Extract the [x, y] coordinate from the center of the cell holding the provided text.  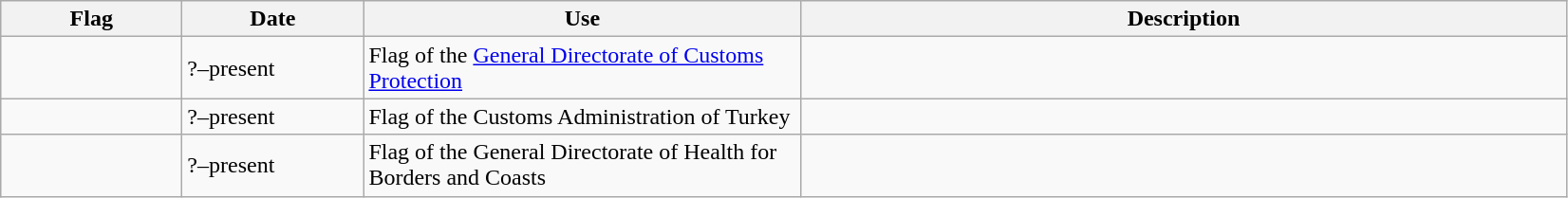
Date [273, 19]
Flag of the General Directorate of Health for Borders and Coasts [583, 165]
Flag of the Customs Administration of Turkey [583, 117]
Flag of the General Directorate of Customs Protection [583, 68]
Description [1184, 19]
Flag [91, 19]
Use [583, 19]
